Return (x, y) of the center of cell containing provided text 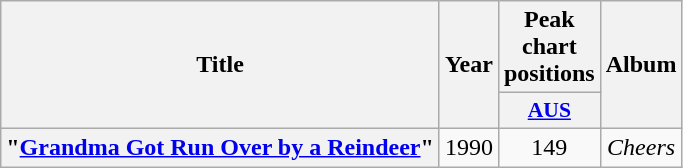
149 (549, 147)
Title (220, 65)
AUS (549, 111)
Peak chart positions (549, 47)
Cheers (641, 147)
"Grandma Got Run Over by a Reindeer" (220, 147)
Album (641, 65)
1990 (468, 147)
Year (468, 65)
